For the text-containing cell, return its midpoint in [X, Y] coordinate format. 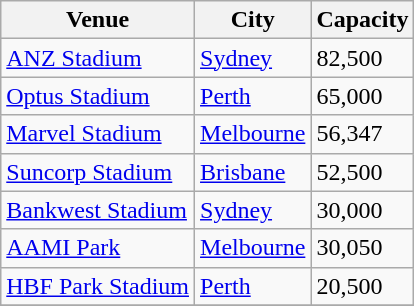
Capacity [362, 20]
30,050 [362, 248]
Venue [98, 20]
City [253, 20]
52,500 [362, 172]
AAMI Park [98, 248]
ANZ Stadium [98, 58]
Marvel Stadium [98, 134]
20,500 [362, 286]
Brisbane [253, 172]
Suncorp Stadium [98, 172]
82,500 [362, 58]
56,347 [362, 134]
Optus Stadium [98, 96]
HBF Park Stadium [98, 286]
Bankwest Stadium [98, 210]
65,000 [362, 96]
30,000 [362, 210]
